Determine the (X, Y) coordinate at the center of the cell enclosing the given text.  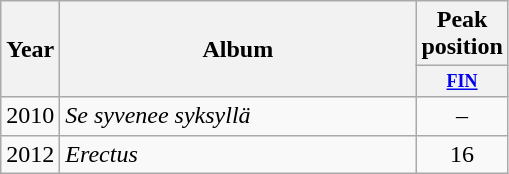
2012 (30, 154)
2010 (30, 116)
Year (30, 49)
Album (238, 49)
Se syvenee syksyllä (238, 116)
FIN (462, 82)
16 (462, 154)
Peakposition (462, 34)
Erectus (238, 154)
– (462, 116)
